Return (x, y) of the center of cell containing provided text 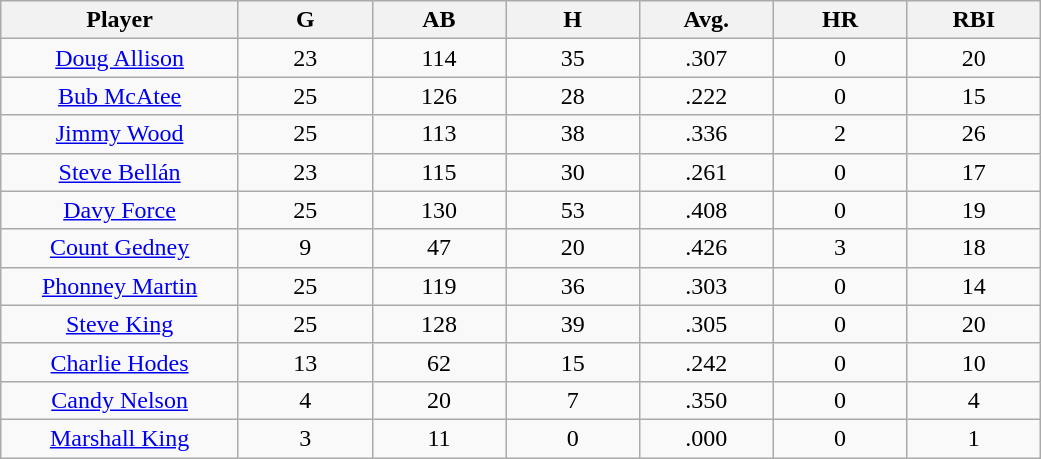
1 (974, 438)
13 (305, 362)
Jimmy Wood (120, 134)
Candy Nelson (120, 400)
.305 (706, 324)
113 (439, 134)
30 (573, 172)
38 (573, 134)
.303 (706, 286)
.307 (706, 58)
115 (439, 172)
.336 (706, 134)
36 (573, 286)
Bub McAtee (120, 96)
RBI (974, 20)
Player (120, 20)
.350 (706, 400)
126 (439, 96)
Count Gedney (120, 248)
7 (573, 400)
35 (573, 58)
.222 (706, 96)
28 (573, 96)
26 (974, 134)
128 (439, 324)
119 (439, 286)
.408 (706, 210)
Steve King (120, 324)
17 (974, 172)
.000 (706, 438)
.242 (706, 362)
2 (840, 134)
Marshall King (120, 438)
Doug Allison (120, 58)
AB (439, 20)
.261 (706, 172)
18 (974, 248)
Steve Bellán (120, 172)
62 (439, 362)
11 (439, 438)
9 (305, 248)
14 (974, 286)
39 (573, 324)
Charlie Hodes (120, 362)
Avg. (706, 20)
19 (974, 210)
47 (439, 248)
114 (439, 58)
G (305, 20)
Phonney Martin (120, 286)
.426 (706, 248)
10 (974, 362)
130 (439, 210)
Davy Force (120, 210)
H (573, 20)
HR (840, 20)
53 (573, 210)
